Determine the (x, y) coordinate at the center of the cell enclosing the given text.  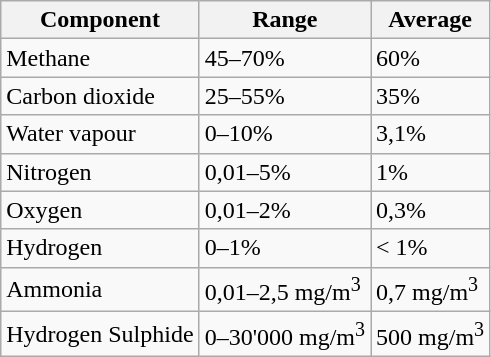
0,01–2,5 mg/m3 (284, 290)
1% (430, 172)
3,1% (430, 134)
0,7 mg/m3 (430, 290)
Hydrogen (100, 248)
Average (430, 20)
Water vapour (100, 134)
0–1% (284, 248)
Component (100, 20)
Range (284, 20)
500 mg/m3 (430, 334)
60% (430, 58)
0–10% (284, 134)
Carbon dioxide (100, 96)
0,3% (430, 210)
Ammonia (100, 290)
0,01–2% (284, 210)
25–55% (284, 96)
0,01–5% (284, 172)
Oxygen (100, 210)
Methane (100, 58)
0–30'000 mg/m3 (284, 334)
Hydrogen Sulphide (100, 334)
35% (430, 96)
< 1% (430, 248)
45–70% (284, 58)
Nitrogen (100, 172)
